Extract the [x, y] coordinate from the center of the cell holding the provided text.  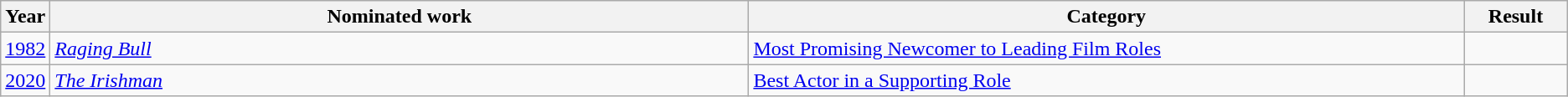
1982 [25, 48]
2020 [25, 80]
Result [1516, 17]
Raging Bull [400, 48]
Category [1106, 17]
Most Promising Newcomer to Leading Film Roles [1106, 48]
Year [25, 17]
Best Actor in a Supporting Role [1106, 80]
The Irishman [400, 80]
Nominated work [400, 17]
